Provide the (x, y) coordinate of the cell's center where the given text is located.  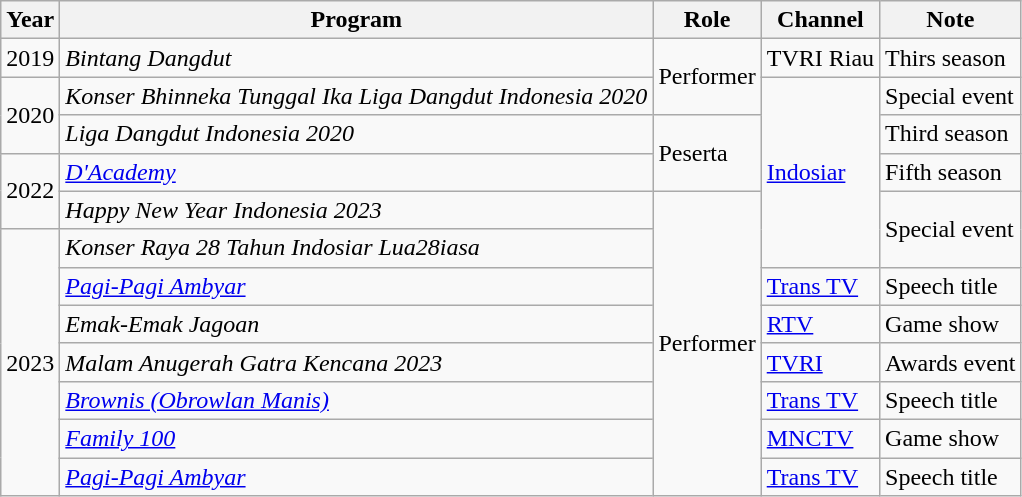
2020 (30, 115)
2019 (30, 58)
TVRI Riau (820, 58)
Bintang Dangdut (356, 58)
Peserta (707, 153)
TVRI (820, 362)
Role (707, 20)
Liga Dangdut Indonesia 2020 (356, 134)
Brownis (Obrowlan Manis) (356, 400)
D'Academy (356, 172)
Awards event (950, 362)
Year (30, 20)
Thirs season (950, 58)
Program (356, 20)
Indosiar (820, 172)
Third season (950, 134)
Happy New Year Indonesia 2023 (356, 210)
Emak-Emak Jagoan (356, 324)
MNCTV (820, 438)
2023 (30, 362)
Konser Bhinneka Tunggal Ika Liga Dangdut Indonesia 2020 (356, 96)
Family 100 (356, 438)
Malam Anugerah Gatra Kencana 2023 (356, 362)
RTV (820, 324)
2022 (30, 191)
Fifth season (950, 172)
Konser Raya 28 Tahun Indosiar Lua28iasa (356, 248)
Channel (820, 20)
Note (950, 20)
